Return the [x, y] coordinate for the center point of the cell that contains the specified text.  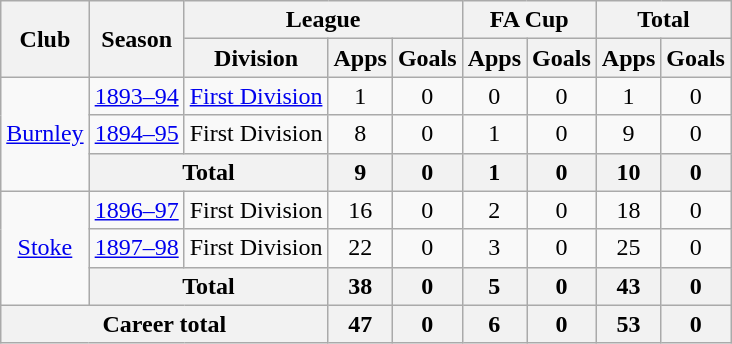
3 [494, 248]
Division [256, 58]
5 [494, 286]
6 [494, 324]
2 [494, 210]
25 [628, 248]
FA Cup [529, 20]
22 [360, 248]
1893–94 [136, 96]
Season [136, 39]
53 [628, 324]
Club [45, 39]
1894–95 [136, 134]
18 [628, 210]
43 [628, 286]
47 [360, 324]
League [323, 20]
Career total [164, 324]
10 [628, 172]
1897–98 [136, 248]
Burnley [45, 134]
8 [360, 134]
1896–97 [136, 210]
Stoke [45, 248]
38 [360, 286]
16 [360, 210]
